Extract the [X, Y] coordinate from the center of the cell holding the provided text.  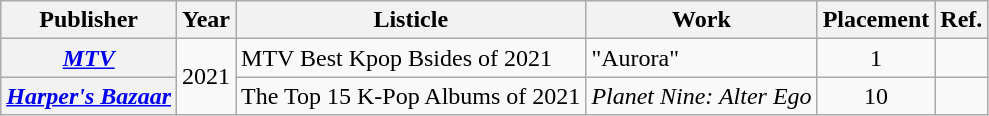
Planet Nine: Alter Ego [702, 96]
Publisher [89, 20]
Work [702, 20]
Year [206, 20]
Harper's Bazaar [89, 96]
MTV Best Kpop Bsides of 2021 [411, 58]
Placement [876, 20]
10 [876, 96]
Ref. [962, 20]
MTV [89, 58]
1 [876, 58]
Listicle [411, 20]
2021 [206, 77]
"Aurora" [702, 58]
The Top 15 K-Pop Albums of 2021 [411, 96]
